Detect which cell encompasses the target text, then output its [x, y] center coordinate. 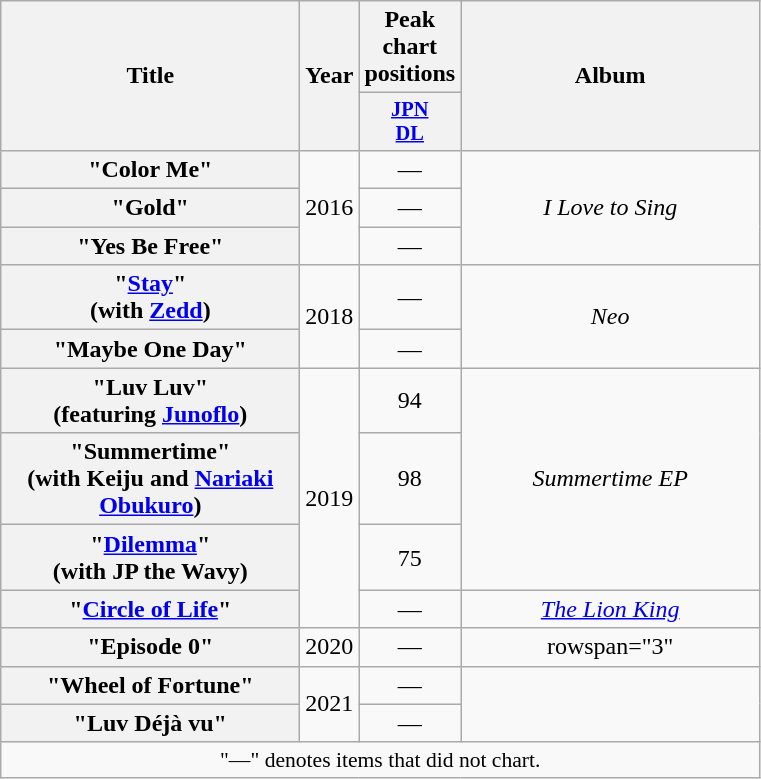
I Love to Sing [610, 207]
75 [410, 558]
"Wheel of Fortune" [150, 685]
2020 [330, 647]
"Luv Luv"(featuring Junoflo) [150, 400]
"Circle of Life" [150, 609]
Peak chart positions [410, 47]
The Lion King [610, 609]
Neo [610, 316]
"—" denotes items that did not chart. [380, 760]
rowspan="3" [610, 647]
Year [330, 76]
"Dilemma"(with JP the Wavy) [150, 558]
"Gold" [150, 208]
"Summertime"(with Keiju and Nariaki Obukuro) [150, 479]
2019 [330, 498]
"Color Me" [150, 169]
98 [410, 479]
"Yes Be Free" [150, 246]
"Luv Déjà vu" [150, 723]
"Episode 0" [150, 647]
Summertime EP [610, 479]
JPNDL [410, 122]
Title [150, 76]
"Stay"(with Zedd) [150, 298]
2016 [330, 207]
94 [410, 400]
Album [610, 76]
2018 [330, 316]
2021 [330, 704]
"Maybe One Day" [150, 349]
